Search for the cell housing the specified text and yield its [X, Y] center coordinate. 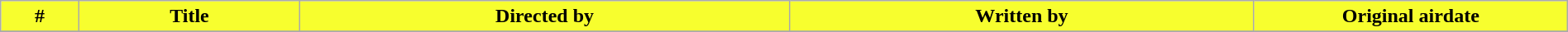
Original airdate [1411, 16]
Directed by [545, 16]
Title [189, 16]
# [40, 16]
Written by [1022, 16]
